For the text-containing cell, return its midpoint in (x, y) coordinate format. 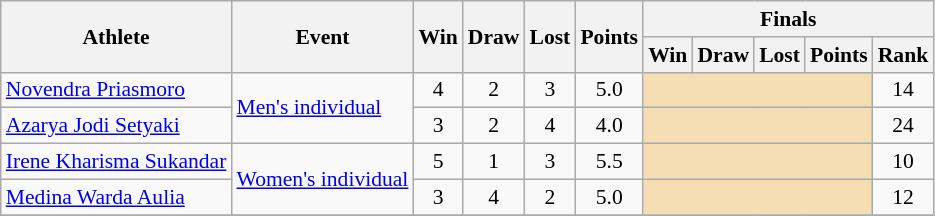
Novendra Priasmoro (116, 90)
14 (904, 90)
24 (904, 126)
5 (438, 162)
Event (322, 36)
Athlete (116, 36)
Women's individual (322, 180)
4.0 (609, 126)
10 (904, 162)
Medina Warda Aulia (116, 197)
Rank (904, 55)
1 (494, 162)
Irene Kharisma Sukandar (116, 162)
5.5 (609, 162)
12 (904, 197)
Finals (788, 19)
Azarya Jodi Setyaki (116, 126)
Men's individual (322, 108)
